Scan for the cell matching the given text and deliver its (x, y) coordinate at center. 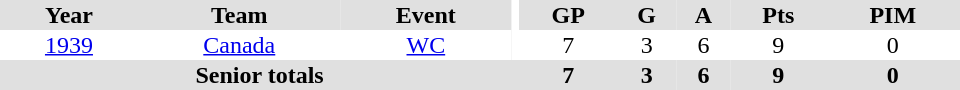
Year (69, 15)
Team (240, 15)
Canada (240, 45)
G (646, 15)
1939 (69, 45)
GP (568, 15)
Pts (778, 15)
Senior totals (260, 75)
WC (426, 45)
A (704, 15)
PIM (893, 15)
Event (426, 15)
